Scan for the cell matching the given text and deliver its [x, y] coordinate at center. 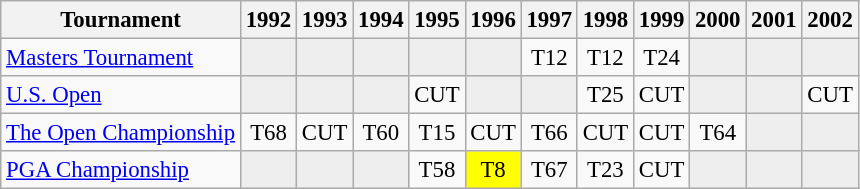
U.S. Open [121, 95]
Masters Tournament [121, 58]
1994 [381, 20]
1999 [661, 20]
2001 [774, 20]
T60 [381, 133]
1997 [549, 20]
T64 [718, 133]
T23 [605, 170]
T67 [549, 170]
1996 [493, 20]
T15 [437, 133]
2000 [718, 20]
PGA Championship [121, 170]
T66 [549, 133]
1998 [605, 20]
1992 [268, 20]
The Open Championship [121, 133]
1993 [325, 20]
2002 [830, 20]
T8 [493, 170]
1995 [437, 20]
T25 [605, 95]
T24 [661, 58]
Tournament [121, 20]
T58 [437, 170]
T68 [268, 133]
